Return [X, Y] of the center of cell containing provided text 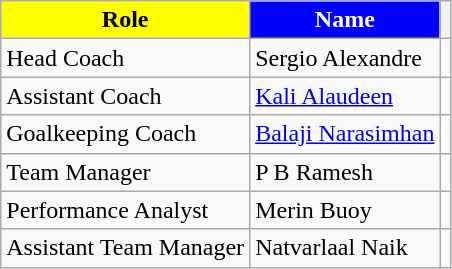
Sergio Alexandre [345, 58]
Natvarlaal Naik [345, 248]
Assistant Team Manager [126, 248]
Head Coach [126, 58]
P B Ramesh [345, 172]
Name [345, 20]
Role [126, 20]
Merin Buoy [345, 210]
Kali Alaudeen [345, 96]
Performance Analyst [126, 210]
Goalkeeping Coach [126, 134]
Assistant Coach [126, 96]
Balaji Narasimhan [345, 134]
Team Manager [126, 172]
